Provide the (X, Y) coordinate of the cell's center where the given text is located.  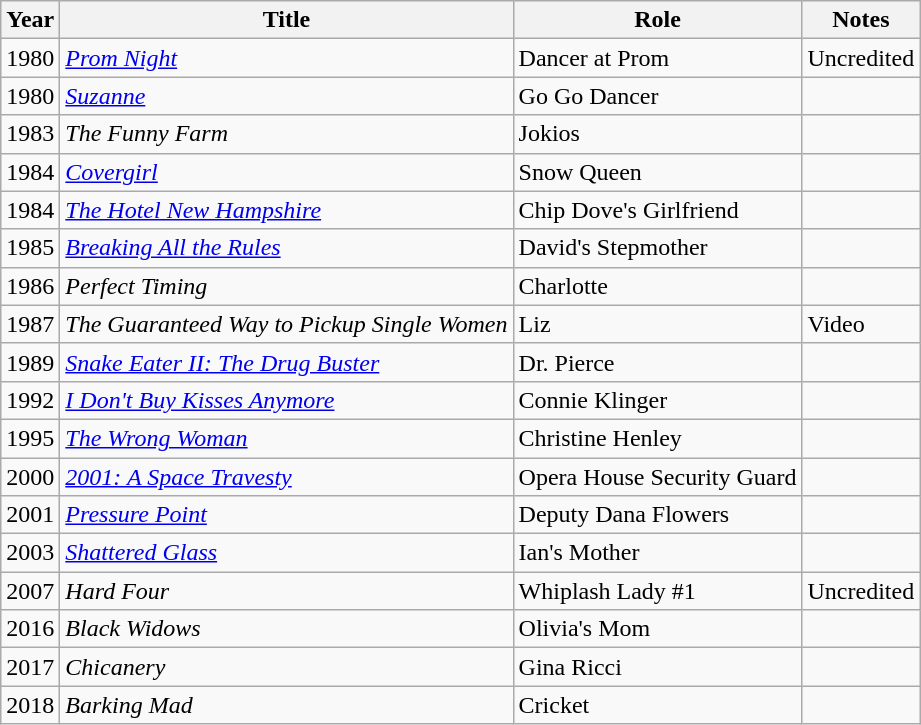
The Wrong Woman (286, 438)
Barking Mad (286, 705)
1987 (30, 324)
1983 (30, 134)
2007 (30, 591)
Video (861, 324)
Go Go Dancer (658, 96)
Olivia's Mom (658, 629)
Opera House Security Guard (658, 477)
Cricket (658, 705)
1992 (30, 400)
Christine Henley (658, 438)
2000 (30, 477)
Black Widows (286, 629)
2018 (30, 705)
1995 (30, 438)
Notes (861, 20)
The Hotel New Hampshire (286, 210)
2017 (30, 667)
Perfect Timing (286, 286)
1989 (30, 362)
2016 (30, 629)
2001 (30, 515)
Snake Eater II: The Drug Buster (286, 362)
Deputy Dana Flowers (658, 515)
Suzanne (286, 96)
Gina Ricci (658, 667)
Covergirl (286, 172)
Connie Klinger (658, 400)
Chicanery (286, 667)
David's Stepmother (658, 248)
Breaking All the Rules (286, 248)
Hard Four (286, 591)
The Guaranteed Way to Pickup Single Women (286, 324)
Charlotte (658, 286)
Role (658, 20)
Chip Dove's Girlfriend (658, 210)
Prom Night (286, 58)
2003 (30, 553)
Ian's Mother (658, 553)
Shattered Glass (286, 553)
Pressure Point (286, 515)
2001: A Space Travesty (286, 477)
Liz (658, 324)
Year (30, 20)
Jokios (658, 134)
Dancer at Prom (658, 58)
1985 (30, 248)
Title (286, 20)
Dr. Pierce (658, 362)
Snow Queen (658, 172)
1986 (30, 286)
Whiplash Lady #1 (658, 591)
The Funny Farm (286, 134)
I Don't Buy Kisses Anymore (286, 400)
